Extract the (X, Y) coordinate from the center of the cell holding the provided text.  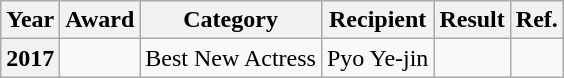
Pyo Ye-jin (377, 58)
Year (30, 20)
2017 (30, 58)
Recipient (377, 20)
Award (100, 20)
Best New Actress (231, 58)
Ref. (536, 20)
Result (472, 20)
Category (231, 20)
